Capture the cell that displays the provided text and extract its [X, Y] central coordinate. 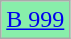
B 999 [36, 20]
